Output the (X, Y) coordinate of the center of the cell containing the given text.  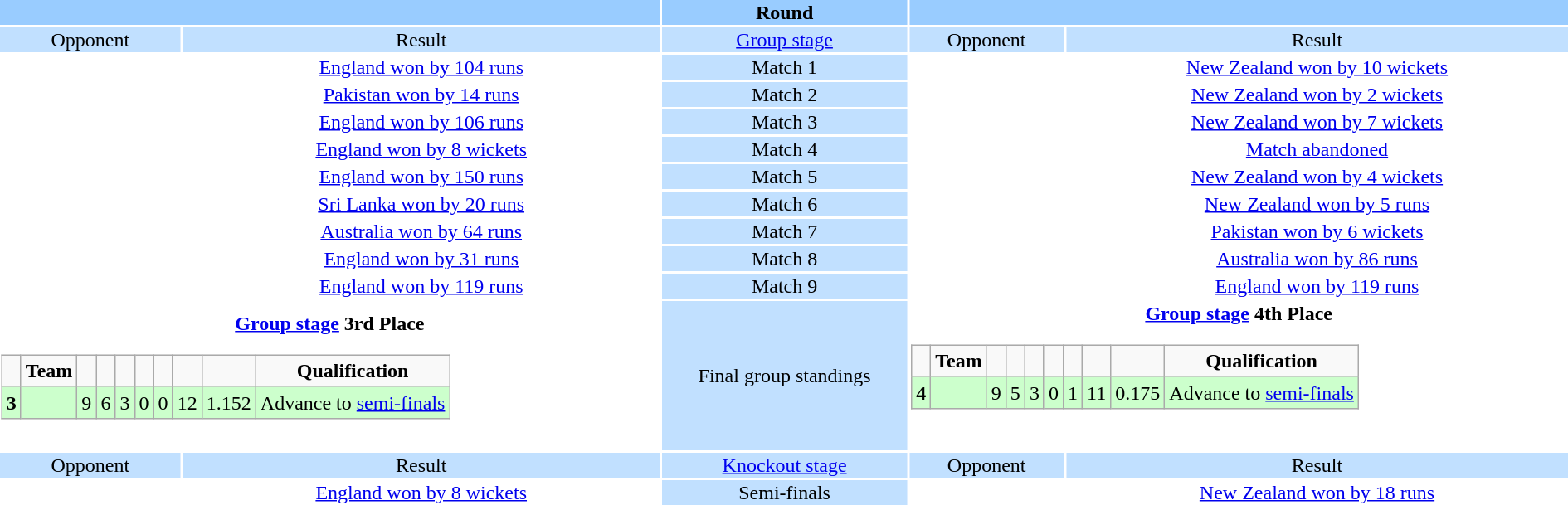
Pakistan won by 14 runs (421, 95)
Knockout stage (785, 465)
New Zealand won by 2 wickets (1317, 95)
Australia won by 86 runs (1317, 259)
1.152 (229, 402)
Pakistan won by 6 wickets (1317, 231)
Semi-finals (785, 493)
New Zealand won by 4 wickets (1317, 177)
England won by 31 runs (421, 259)
Match 6 (785, 204)
New Zealand won by 7 wickets (1317, 122)
5 (1015, 392)
Group stage 4th Place Team Qualification 4 9 5 3 0 1 11 0.175 Advance to semi-finals (1239, 376)
Match 5 (785, 177)
Group stage 3rd Place Team Qualification 3 9 6 3 0 0 12 1.152 Advance to semi-finals (330, 376)
Match 4 (785, 149)
England won by 150 runs (421, 177)
6 (106, 402)
1 (1072, 392)
Match 3 (785, 122)
Match 1 (785, 67)
Australia won by 64 runs (421, 231)
4 (921, 392)
Group stage (785, 40)
Sri Lanka won by 20 runs (421, 204)
Final group standings (785, 376)
11 (1097, 392)
Match abandoned (1317, 149)
Round (785, 12)
New Zealand won by 18 runs (1317, 493)
Match 7 (785, 231)
12 (187, 402)
Match 2 (785, 95)
Match 8 (785, 259)
Match 9 (785, 286)
New Zealand won by 5 runs (1317, 204)
0.175 (1138, 392)
England won by 104 runs (421, 67)
England won by 106 runs (421, 122)
New Zealand won by 10 wickets (1317, 67)
